Capture the cell that displays the provided text and extract its [x, y] central coordinate. 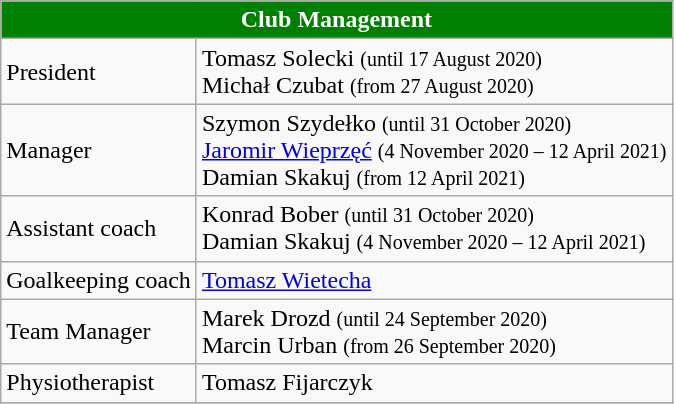
Tomasz Wietecha [434, 280]
Assistant coach [99, 228]
Goalkeeping coach [99, 280]
Tomasz Fijarczyk [434, 383]
President [99, 72]
Manager [99, 150]
Team Manager [99, 332]
Marek Drozd (until 24 September 2020) Marcin Urban (from 26 September 2020) [434, 332]
Club Management [336, 20]
Konrad Bober (until 31 October 2020) Damian Skakuj (4 November 2020 – 12 April 2021) [434, 228]
Szymon Szydełko (until 31 October 2020) Jaromir Wieprzęć (4 November 2020 – 12 April 2021) Damian Skakuj (from 12 April 2021) [434, 150]
Tomasz Solecki (until 17 August 2020) Michał Czubat (from 27 August 2020) [434, 72]
Physiotherapist [99, 383]
